Extract the (X, Y) coordinate from the center of the cell holding the provided text.  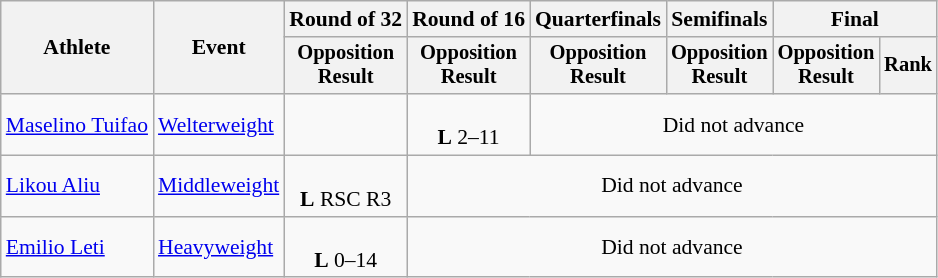
L 0–14 (346, 248)
Rank (908, 66)
L RSC R3 (346, 186)
Quarterfinals (598, 19)
Event (218, 48)
Athlete (77, 48)
Round of 16 (468, 19)
Middleweight (218, 186)
Emilio Leti (77, 248)
Round of 32 (346, 19)
L 2–11 (468, 124)
Semifinals (720, 19)
Final (855, 19)
Heavyweight (218, 248)
Likou Aliu (77, 186)
Maselino Tuifao (77, 124)
Welterweight (218, 124)
